For the text-containing cell, return its midpoint in [X, Y] coordinate format. 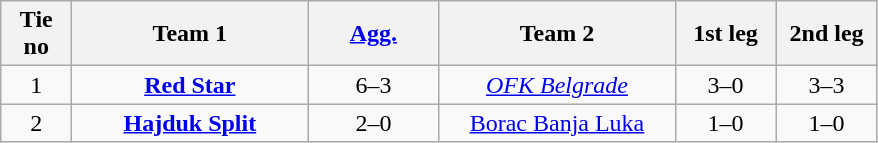
Red Star [190, 85]
1 [36, 85]
2 [36, 123]
6–3 [374, 85]
Tie no [36, 34]
Team 1 [190, 34]
2–0 [374, 123]
Hajduk Split [190, 123]
2nd leg [826, 34]
3–0 [726, 85]
Borac Banja Luka [557, 123]
OFK Belgrade [557, 85]
Agg. [374, 34]
Team 2 [557, 34]
3–3 [826, 85]
1st leg [726, 34]
